From the cell containing the given text, extract its center point as (X, Y) coordinate. 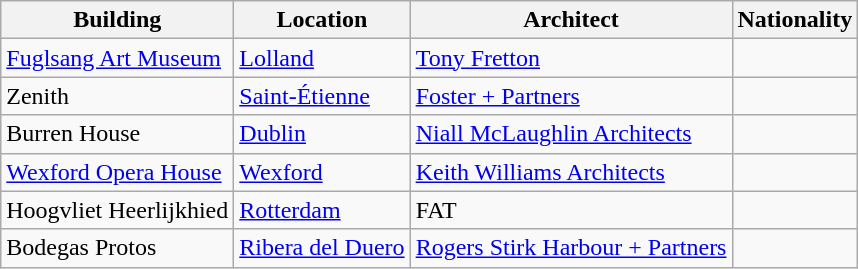
Hoogvliet Heerlijkhied (118, 210)
FAT (571, 210)
Saint-Étienne (322, 96)
Dublin (322, 134)
Rogers Stirk Harbour + Partners (571, 248)
Wexford (322, 172)
Wexford Opera House (118, 172)
Nationality (795, 20)
Keith Williams Architects (571, 172)
Niall McLaughlin Architects (571, 134)
Rotterdam (322, 210)
Location (322, 20)
Lolland (322, 58)
Foster + Partners (571, 96)
Burren House (118, 134)
Zenith (118, 96)
Building (118, 20)
Fuglsang Art Museum (118, 58)
Tony Fretton (571, 58)
Bodegas Protos (118, 248)
Architect (571, 20)
Ribera del Duero (322, 248)
